Identify which cell holds the provided text, then report its [x, y] central coordinate. 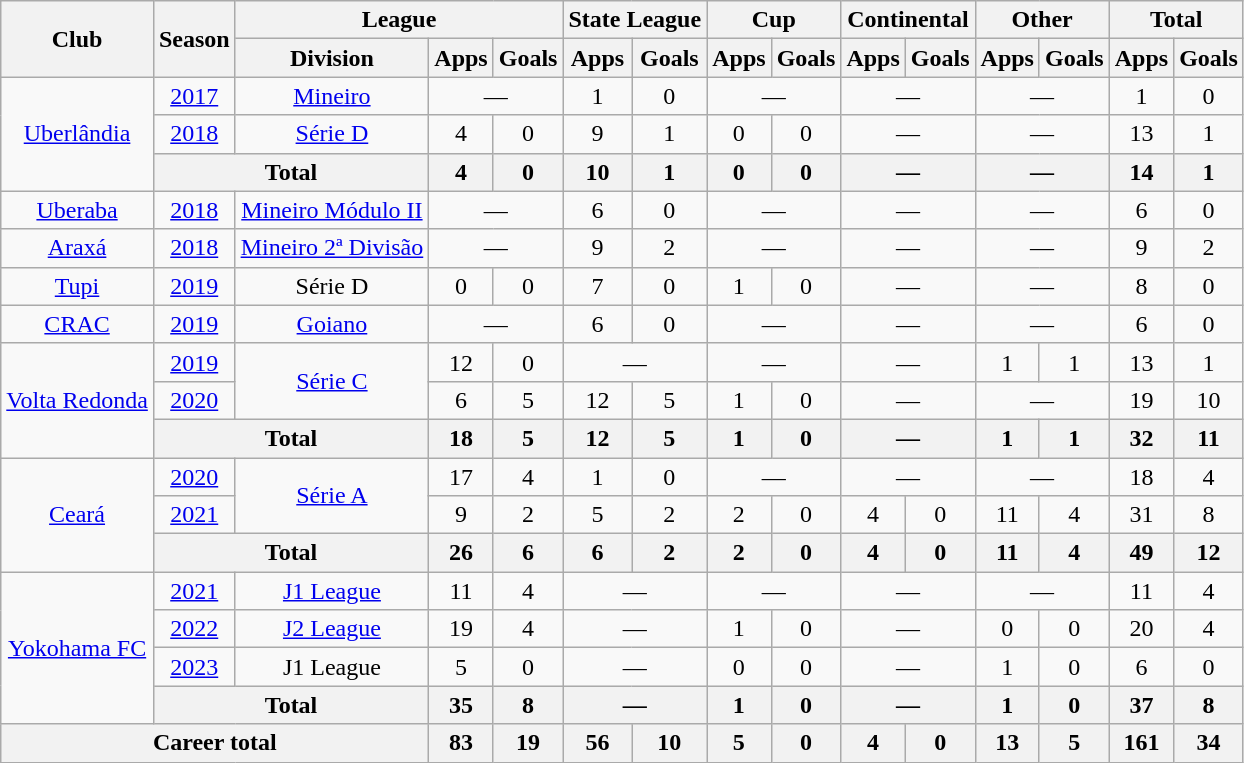
Career total [215, 743]
J2 League [332, 629]
32 [1141, 438]
49 [1141, 553]
2023 [194, 667]
Cup [774, 20]
37 [1141, 705]
Other [1042, 20]
Uberlândia [78, 134]
Série A [332, 496]
League [399, 20]
161 [1141, 743]
Yokohama FC [78, 648]
2022 [194, 629]
Mineiro [332, 96]
34 [1209, 743]
83 [461, 743]
31 [1141, 515]
Volta Redonda [78, 400]
Araxá [78, 248]
Série C [332, 381]
56 [598, 743]
Mineiro Módulo II [332, 210]
Continental [908, 20]
7 [598, 286]
Division [332, 58]
Goiano [332, 324]
35 [461, 705]
Club [78, 39]
26 [461, 553]
State League [635, 20]
CRAC [78, 324]
Ceará [78, 515]
Uberaba [78, 210]
17 [461, 477]
2017 [194, 96]
Season [194, 39]
20 [1141, 629]
14 [1141, 172]
Mineiro 2ª Divisão [332, 248]
Tupi [78, 286]
